Provide the [x, y] coordinate of the cell's center where the given text is located.  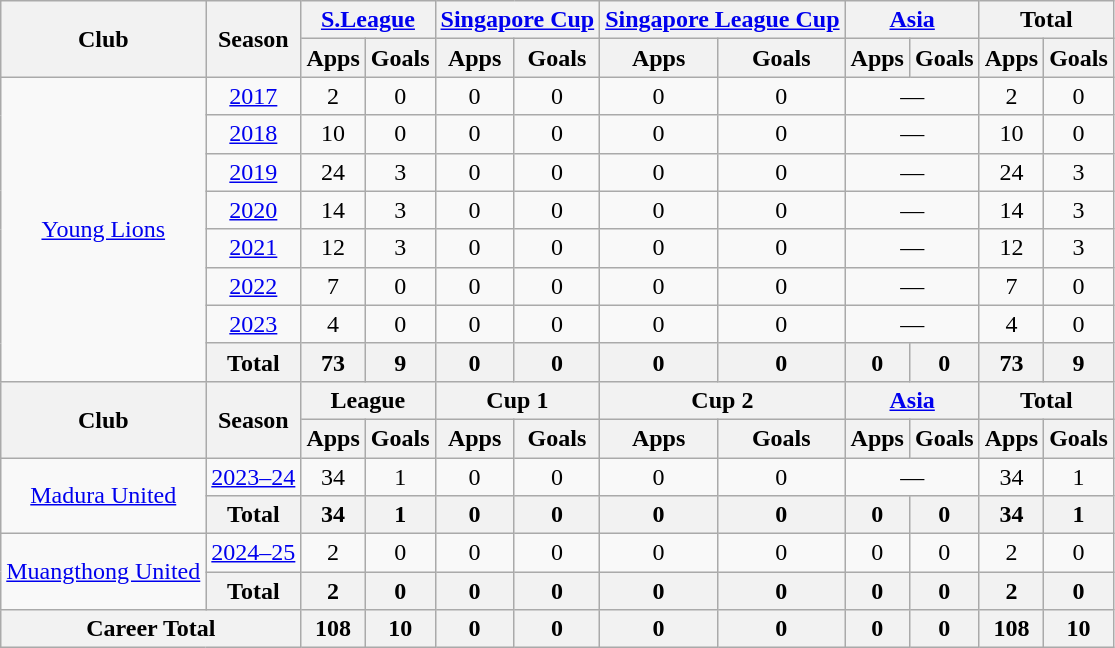
2021 [254, 248]
S.League [368, 20]
2017 [254, 96]
Madura United [104, 496]
League [368, 400]
Career Total [151, 629]
2022 [254, 286]
2023 [254, 324]
Young Lions [104, 229]
2020 [254, 210]
Singapore Cup [518, 20]
2023–24 [254, 477]
2018 [254, 134]
2019 [254, 172]
Singapore League Cup [722, 20]
Muangthong United [104, 572]
Cup 1 [518, 400]
2024–25 [254, 553]
Cup 2 [722, 400]
